Detect which cell encompasses the target text, then output its (x, y) center coordinate. 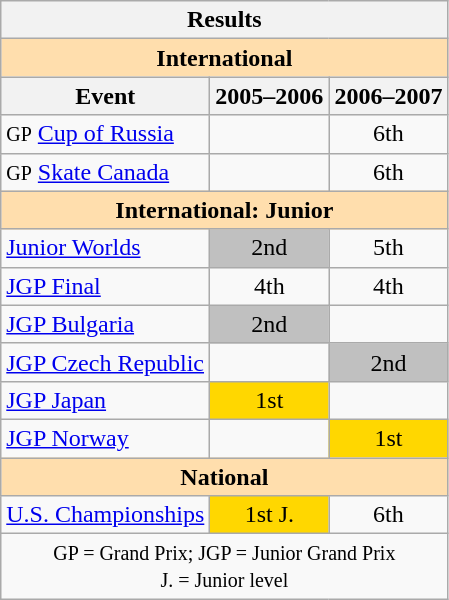
GP Cup of Russia (106, 134)
JGP Norway (106, 438)
5th (388, 248)
GP = Grand Prix; JGP = Junior Grand Prix J. = Junior level (224, 566)
International (224, 58)
JGP Japan (106, 400)
U.S. Championships (106, 515)
GP Skate Canada (106, 172)
Event (106, 96)
JGP Czech Republic (106, 362)
International: Junior (224, 210)
2005–2006 (270, 96)
Junior Worlds (106, 248)
Results (224, 20)
JGP Bulgaria (106, 324)
2006–2007 (388, 96)
National (224, 477)
1st J. (270, 515)
JGP Final (106, 286)
